Search for the cell housing the specified text and yield its (x, y) center coordinate. 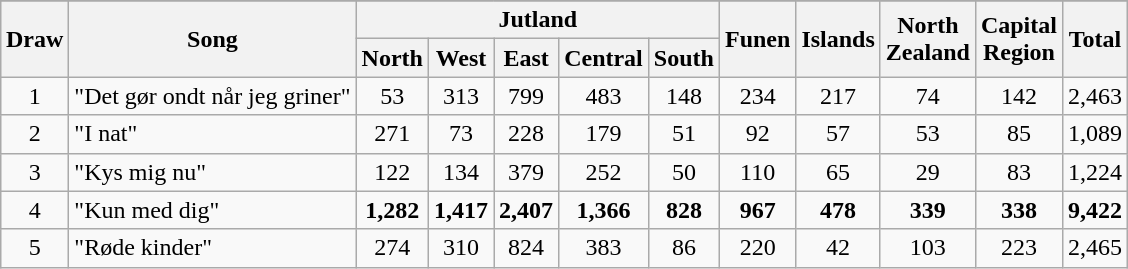
South (684, 58)
92 (757, 134)
"Det gør ondt når jeg griner" (212, 96)
1,224 (1094, 172)
252 (604, 172)
51 (684, 134)
Jutland (538, 20)
379 (526, 172)
2,407 (526, 210)
103 (928, 248)
"I nat" (212, 134)
East (526, 58)
220 (757, 248)
North (392, 58)
1,089 (1094, 134)
271 (392, 134)
"Kun med dig" (212, 210)
134 (460, 172)
339 (928, 210)
65 (838, 172)
274 (392, 248)
478 (838, 210)
83 (1018, 172)
85 (1018, 134)
NorthZealand (928, 39)
"Røde kinder" (212, 248)
Draw (34, 39)
"Kys mig nu" (212, 172)
57 (838, 134)
Total (1094, 39)
9,422 (1094, 210)
3 (34, 172)
234 (757, 96)
223 (1018, 248)
4 (34, 210)
Central (604, 58)
Islands (838, 39)
122 (392, 172)
2,463 (1094, 96)
228 (526, 134)
313 (460, 96)
74 (928, 96)
148 (684, 96)
West (460, 58)
310 (460, 248)
799 (526, 96)
483 (604, 96)
383 (604, 248)
142 (1018, 96)
29 (928, 172)
42 (838, 248)
338 (1018, 210)
1,417 (460, 210)
217 (838, 96)
50 (684, 172)
86 (684, 248)
967 (757, 210)
Song (212, 39)
Funen (757, 39)
179 (604, 134)
1,282 (392, 210)
824 (526, 248)
2 (34, 134)
110 (757, 172)
2,465 (1094, 248)
1,366 (604, 210)
CapitalRegion (1018, 39)
73 (460, 134)
828 (684, 210)
5 (34, 248)
1 (34, 96)
